Detect which cell encompasses the target text, then output its (X, Y) center coordinate. 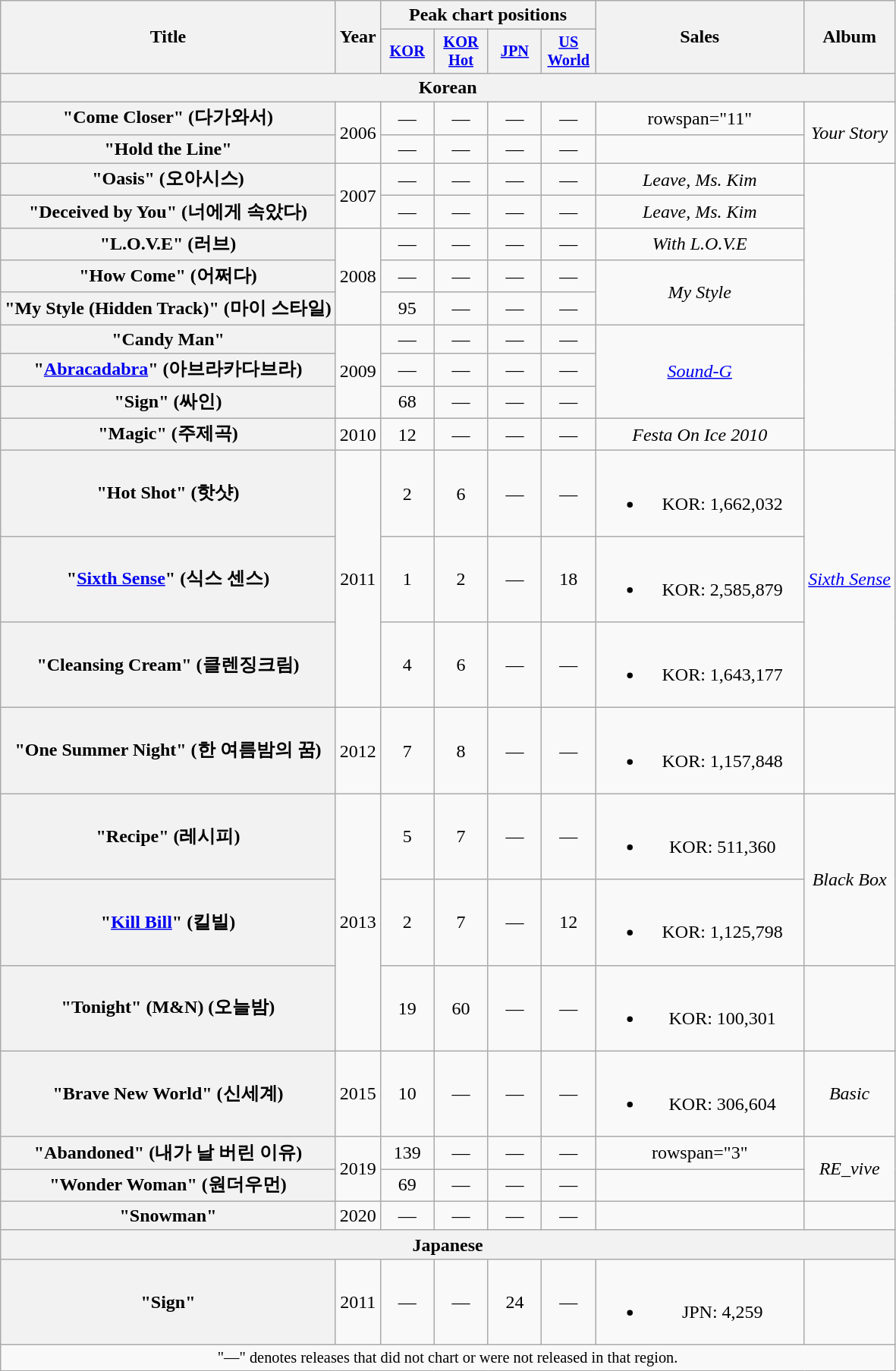
"Wonder Woman" (원더우먼) (168, 1185)
KOR Hot (461, 52)
rowspan="11" (700, 118)
"Tonight" (M&N) (오늘밤) (168, 1008)
2013 (358, 923)
KOR: 1,662,032 (700, 493)
Album (850, 37)
"Recipe" (레시피) (168, 836)
RE_vive (850, 1168)
KOR (407, 52)
USWorld (569, 52)
2008 (358, 276)
Korean (448, 87)
KOR: 306,604 (700, 1094)
"Magic" (주제곡) (168, 434)
Sales (700, 37)
Black Box (850, 879)
KOR: 1,643,177 (700, 665)
rowspan="3" (700, 1153)
60 (461, 1008)
KOR: 511,360 (700, 836)
Basic (850, 1094)
Festa On Ice 2010 (700, 434)
"Sign" (싸인) (168, 402)
"Sixth Sense" (식스 센스) (168, 580)
2015 (358, 1094)
"How Come" (어쩌다) (168, 276)
Year (358, 37)
2019 (358, 1168)
JPN: 4,259 (700, 1302)
"Abracadabra" (아브라카다브라) (168, 370)
5 (407, 836)
"Hot Shot" (핫샷) (168, 493)
"Come Closer" (다가와서) (168, 118)
"One Summer Night" (한 여름밤의 꿈) (168, 751)
"L.O.V.E" (러브) (168, 244)
24 (514, 1302)
19 (407, 1008)
1 (407, 580)
Your Story (850, 134)
KOR: 2,585,879 (700, 580)
2006 (358, 134)
Title (168, 37)
2020 (358, 1215)
Sixth Sense (850, 580)
"—" denotes releases that did not chart or were not released in that region. (448, 1358)
2012 (358, 751)
"Abandoned" (내가 날 버린 이유) (168, 1153)
With L.O.V.E (700, 244)
"Snowman" (168, 1215)
JPN (514, 52)
"Sign" (168, 1302)
"Candy Man" (168, 339)
2009 (358, 372)
69 (407, 1185)
Japanese (448, 1244)
"Deceived by You" (너에게 속았다) (168, 212)
18 (569, 580)
68 (407, 402)
"Kill Bill" (킬빌) (168, 923)
My Style (700, 293)
10 (407, 1094)
"Brave New World" (신세계) (168, 1094)
KOR: 1,125,798 (700, 923)
139 (407, 1153)
KOR: 100,301 (700, 1008)
95 (407, 308)
Sound-G (700, 372)
"Oasis" (오아시스) (168, 179)
8 (461, 751)
"Cleansing Cream" (클렌징크림) (168, 665)
KOR: 1,157,848 (700, 751)
2007 (358, 196)
Peak chart positions (487, 15)
"My Style (Hidden Track)" (마이 스타일) (168, 308)
2010 (358, 434)
4 (407, 665)
"Hold the Line" (168, 149)
